From the cell containing the given text, extract its center point as [x, y] coordinate. 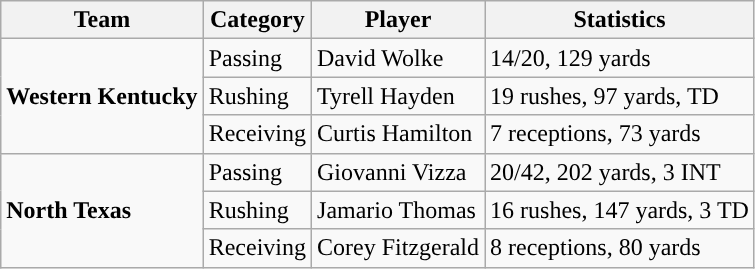
7 receptions, 73 yards [620, 134]
Giovanni Vizza [398, 172]
Category [257, 20]
8 receptions, 80 yards [620, 248]
Jamario Thomas [398, 210]
Western Kentucky [102, 96]
16 rushes, 147 yards, 3 TD [620, 210]
19 rushes, 97 yards, TD [620, 96]
North Texas [102, 210]
20/42, 202 yards, 3 INT [620, 172]
Curtis Hamilton [398, 134]
Tyrell Hayden [398, 96]
Player [398, 20]
14/20, 129 yards [620, 58]
Statistics [620, 20]
Team [102, 20]
David Wolke [398, 58]
Corey Fitzgerald [398, 248]
